Capture the cell that displays the provided text and extract its [X, Y] central coordinate. 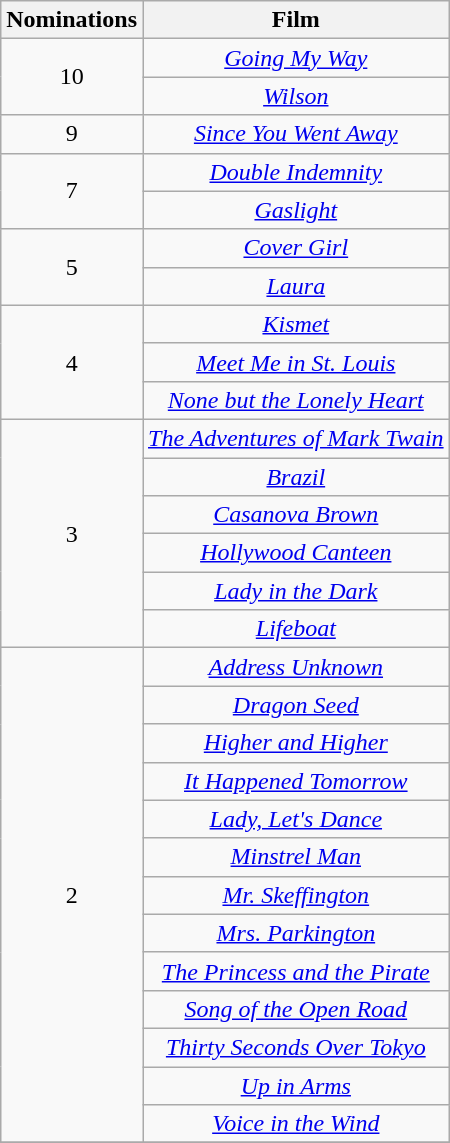
9 [72, 134]
Address Unknown [296, 667]
Nominations [72, 20]
5 [72, 267]
Kismet [296, 324]
Since You Went Away [296, 134]
The Adventures of Mark Twain [296, 438]
Thirty Seconds Over Tokyo [296, 1047]
7 [72, 191]
Voice in the Wind [296, 1124]
Minstrel Man [296, 857]
Hollywood Canteen [296, 553]
Gaslight [296, 210]
2 [72, 896]
Dragon Seed [296, 705]
Brazil [296, 477]
The Princess and the Pirate [296, 971]
Lady, Let's Dance [296, 819]
None but the Lonely Heart [296, 400]
4 [72, 362]
Cover Girl [296, 248]
Mrs. Parkington [296, 933]
Casanova Brown [296, 515]
Up in Arms [296, 1085]
3 [72, 533]
Double Indemnity [296, 172]
10 [72, 77]
Song of the Open Road [296, 1009]
Laura [296, 286]
Mr. Skeffington [296, 895]
Meet Me in St. Louis [296, 362]
Lifeboat [296, 629]
It Happened Tomorrow [296, 781]
Lady in the Dark [296, 591]
Going My Way [296, 58]
Film [296, 20]
Higher and Higher [296, 743]
Wilson [296, 96]
